Scan for the cell matching the given text and deliver its [x, y] coordinate at center. 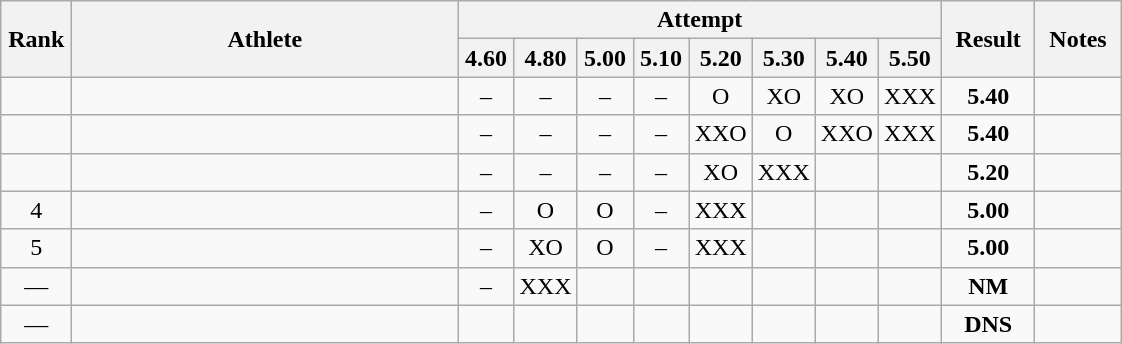
5.10 [661, 58]
5.50 [910, 58]
4.60 [486, 58]
4 [36, 210]
DNS [988, 324]
Result [988, 39]
5.30 [784, 58]
Notes [1078, 39]
Rank [36, 39]
Attempt [700, 20]
Athlete [265, 39]
NM [988, 286]
4.80 [546, 58]
5 [36, 248]
